Identify which cell holds the provided text, then report its (X, Y) central coordinate. 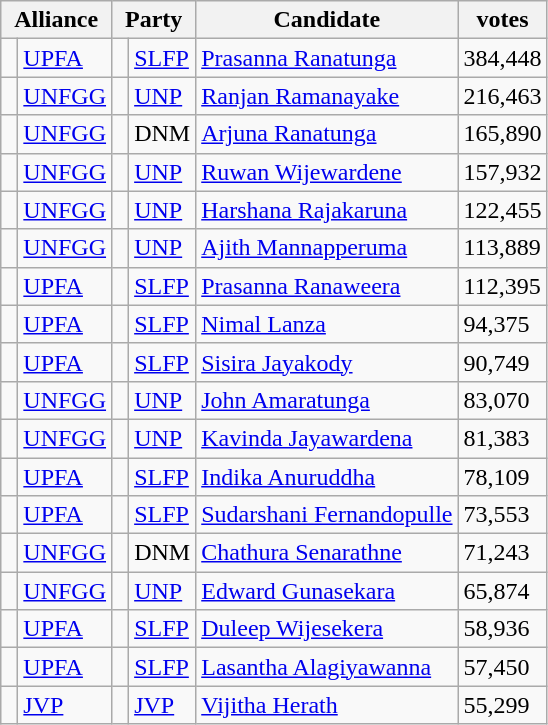
Alliance (56, 20)
Indika Anuruddha (327, 477)
Chathura Senarathne (327, 553)
Prasanna Ranatunga (327, 58)
57,450 (502, 667)
122,455 (502, 210)
55,299 (502, 705)
65,874 (502, 591)
216,463 (502, 96)
90,749 (502, 362)
Prasanna Ranaweera (327, 286)
94,375 (502, 324)
Edward Gunasekara (327, 591)
Party (154, 20)
384,448 (502, 58)
Nimal Lanza (327, 324)
Lasantha Alagiyawanna (327, 667)
Harshana Rajakaruna (327, 210)
Ruwan Wijewardene (327, 172)
Ajith Mannapperuma (327, 248)
81,383 (502, 438)
112,395 (502, 286)
Ranjan Ramanayake (327, 96)
157,932 (502, 172)
78,109 (502, 477)
Duleep Wijesekera (327, 629)
58,936 (502, 629)
Kavinda Jayawardena (327, 438)
Candidate (327, 20)
Sudarshani Fernandopulle (327, 515)
votes (502, 20)
73,553 (502, 515)
John Amaratunga (327, 400)
113,889 (502, 248)
165,890 (502, 134)
Arjuna Ranatunga (327, 134)
Sisira Jayakody (327, 362)
71,243 (502, 553)
83,070 (502, 400)
Vijitha Herath (327, 705)
